From the cell containing the given text, extract its center point as (X, Y) coordinate. 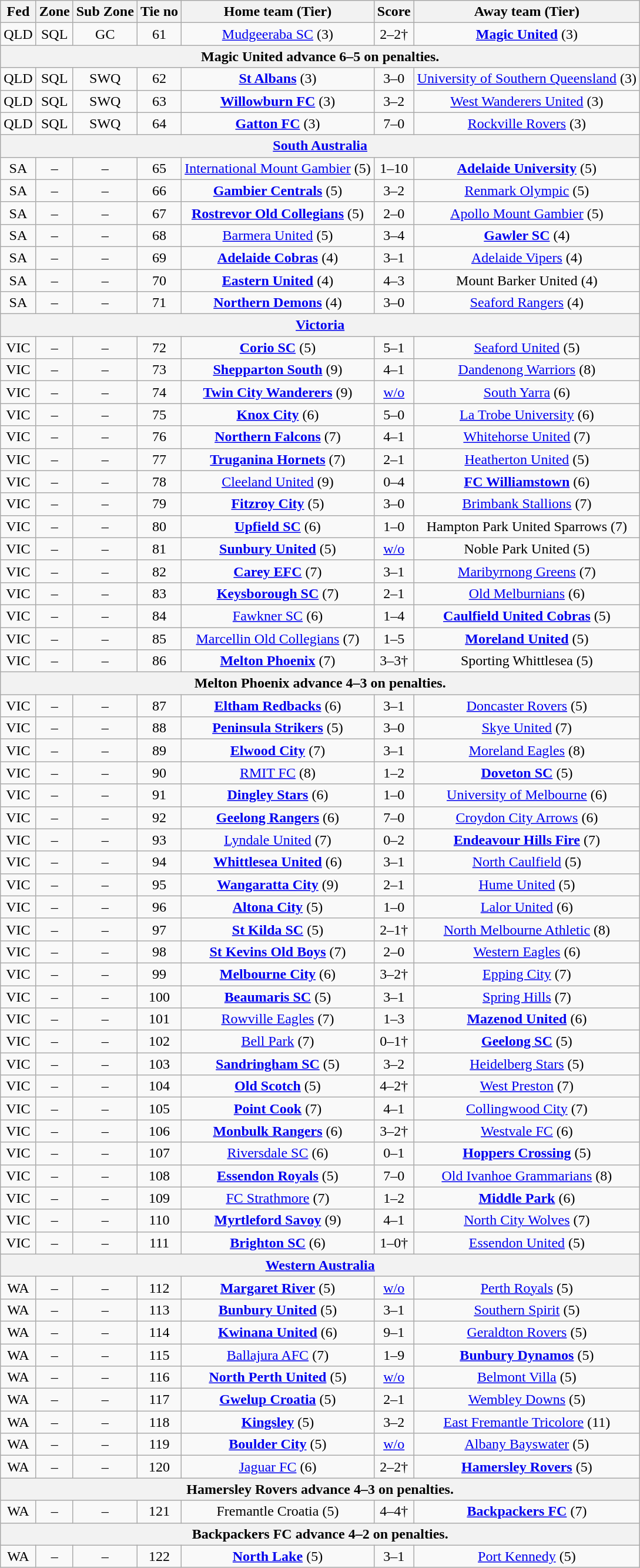
South Yarra (6) (527, 392)
Peninsula Strikers (5) (278, 728)
Ballajura AFC (7) (278, 1355)
94 (159, 862)
1–3 (394, 1019)
Adelaide Vipers (4) (527, 258)
Carey EFC (7) (278, 571)
Wembley Downs (5) (527, 1400)
66 (159, 191)
Doveton SC (5) (527, 773)
118 (159, 1422)
Old Melburnians (6) (527, 593)
Maribyrnong Greens (7) (527, 571)
Melton Phoenix (7) (278, 661)
Shepparton South (9) (278, 370)
3–3† (394, 661)
Myrtleford Savoy (9) (278, 1220)
115 (159, 1355)
Belmont Villa (5) (527, 1377)
Port Kennedy (5) (527, 1556)
West Preston (7) (527, 1086)
Eastern United (4) (278, 281)
Beaumaris SC (5) (278, 997)
Mudgeeraba SC (3) (278, 34)
91 (159, 795)
3–4 (394, 235)
Heatherton United (5) (527, 459)
Western Eagles (6) (527, 952)
Croydon City Arrows (6) (527, 818)
106 (159, 1131)
107 (159, 1153)
100 (159, 997)
Spring Hills (7) (527, 997)
88 (159, 728)
1–9 (394, 1355)
East Fremantle Tricolore (11) (527, 1422)
Monbulk Rangers (6) (278, 1131)
109 (159, 1198)
Moreland United (5) (527, 638)
69 (159, 258)
79 (159, 504)
Willowburn FC (3) (278, 101)
112 (159, 1287)
76 (159, 437)
Apollo Mount Gambier (5) (527, 213)
Fawkner SC (6) (278, 616)
75 (159, 415)
5–1 (394, 348)
Old Scotch (5) (278, 1086)
St Kevins Old Boys (7) (278, 952)
Tie no (159, 12)
Skye United (7) (527, 728)
Rockville Rovers (3) (527, 124)
Sandringham SC (5) (278, 1064)
Truganina Hornets (7) (278, 459)
FC Williamstown (6) (527, 482)
Gambier Centrals (5) (278, 191)
Heidelberg Stars (5) (527, 1064)
Upfield SC (6) (278, 526)
Noble Park United (5) (527, 549)
St Albans (3) (278, 79)
Victoria (320, 325)
Kingsley (5) (278, 1422)
2–1† (394, 929)
110 (159, 1220)
Fitzroy City (5) (278, 504)
Whitehorse United (7) (527, 437)
87 (159, 706)
Albany Bayswater (5) (527, 1444)
105 (159, 1109)
Knox City (6) (278, 415)
Old Ivanhoe Grammarians (8) (527, 1176)
108 (159, 1176)
Keysborough SC (7) (278, 593)
Northern Falcons (7) (278, 437)
89 (159, 750)
80 (159, 526)
Middle Park (6) (527, 1198)
65 (159, 168)
Backpackers FC (7) (527, 1512)
64 (159, 124)
Fremantle Croatia (5) (278, 1512)
Perth Royals (5) (527, 1287)
Hamersley Rovers (5) (527, 1467)
Geelong SC (5) (527, 1042)
77 (159, 459)
Moreland Eagles (8) (527, 750)
117 (159, 1400)
0–1 (394, 1153)
0–1† (394, 1042)
North Perth United (5) (278, 1377)
73 (159, 370)
99 (159, 974)
Caulfield United Cobras (5) (527, 616)
Essendon Royals (5) (278, 1176)
Westvale FC (6) (527, 1131)
Hoppers Crossing (5) (527, 1153)
78 (159, 482)
4–4† (394, 1512)
Point Cook (7) (278, 1109)
Cleeland United (9) (278, 482)
Seaford United (5) (527, 348)
121 (159, 1512)
Gatton FC (3) (278, 124)
Doncaster Rovers (5) (527, 706)
Twin City Wanderers (9) (278, 392)
74 (159, 392)
La Trobe University (6) (527, 415)
Gawler SC (4) (527, 235)
Score (394, 12)
Away team (Tier) (527, 12)
St Kilda SC (5) (278, 929)
4–2† (394, 1086)
86 (159, 661)
Margaret River (5) (278, 1287)
Backpackers FC advance 4–2 on penalties. (320, 1534)
92 (159, 818)
102 (159, 1042)
Epping City (7) (527, 974)
Brimbank Stallions (7) (527, 504)
North Lake (5) (278, 1556)
1–10 (394, 168)
9–1 (394, 1332)
Magic United advance 6–5 on penalties. (320, 56)
Dingley Stars (6) (278, 795)
North Caulfield (5) (527, 862)
Sunbury United (5) (278, 549)
Magic United (3) (527, 34)
Adelaide Cobras (4) (278, 258)
Mount Barker United (4) (527, 281)
Sporting Whittlesea (5) (527, 661)
Essendon United (5) (527, 1243)
82 (159, 571)
61 (159, 34)
63 (159, 101)
93 (159, 840)
Adelaide University (5) (527, 168)
International Mount Gambier (5) (278, 168)
Bunbury United (5) (278, 1310)
FC Strathmore (7) (278, 1198)
0–2 (394, 840)
Jaguar FC (6) (278, 1467)
Hume United (5) (527, 885)
111 (159, 1243)
Hamersley Rovers advance 4–3 on penalties. (320, 1489)
85 (159, 638)
68 (159, 235)
University of Melbourne (6) (527, 795)
Fed (18, 12)
Lyndale United (7) (278, 840)
72 (159, 348)
Zone (54, 12)
1–5 (394, 638)
98 (159, 952)
South Australia (320, 146)
Riversdale SC (6) (278, 1153)
Mazenod United (6) (527, 1019)
0–4 (394, 482)
Collingwood City (7) (527, 1109)
RMIT FC (8) (278, 773)
Boulder City (5) (278, 1444)
Eltham Redbacks (6) (278, 706)
Hampton Park United Sparrows (7) (527, 526)
Seaford Rangers (4) (527, 303)
Whittlesea United (6) (278, 862)
North City Wolves (7) (527, 1220)
Melton Phoenix advance 4–3 on penalties. (320, 683)
Bunbury Dynamos (5) (527, 1355)
Lalor United (6) (527, 907)
90 (159, 773)
GC (105, 34)
113 (159, 1310)
116 (159, 1377)
67 (159, 213)
95 (159, 885)
70 (159, 281)
5–0 (394, 415)
103 (159, 1064)
84 (159, 616)
101 (159, 1019)
Renmark Olympic (5) (527, 191)
West Wanderers United (3) (527, 101)
62 (159, 79)
Geelong Rangers (6) (278, 818)
122 (159, 1556)
Southern Spirit (5) (527, 1310)
Corio SC (5) (278, 348)
97 (159, 929)
119 (159, 1444)
Rowville Eagles (7) (278, 1019)
Home team (Tier) (278, 12)
Rostrevor Old Collegians (5) (278, 213)
Altona City (5) (278, 907)
81 (159, 549)
North Melbourne Athletic (8) (527, 929)
Barmera United (5) (278, 235)
96 (159, 907)
Dandenong Warriors (8) (527, 370)
Western Australia (320, 1265)
Endeavour Hills Fire (7) (527, 840)
Geraldton Rovers (5) (527, 1332)
Marcellin Old Collegians (7) (278, 638)
Melbourne City (6) (278, 974)
83 (159, 593)
Northern Demons (4) (278, 303)
Wangaratta City (9) (278, 885)
114 (159, 1332)
Gwelup Croatia (5) (278, 1400)
104 (159, 1086)
Bell Park (7) (278, 1042)
1–0† (394, 1243)
University of Southern Queensland (3) (527, 79)
1–4 (394, 616)
Brighton SC (6) (278, 1243)
Sub Zone (105, 12)
120 (159, 1467)
71 (159, 303)
4–3 (394, 281)
Kwinana United (6) (278, 1332)
Elwood City (7) (278, 750)
